Determine the (x, y) coordinate at the center of the cell enclosing the given text.  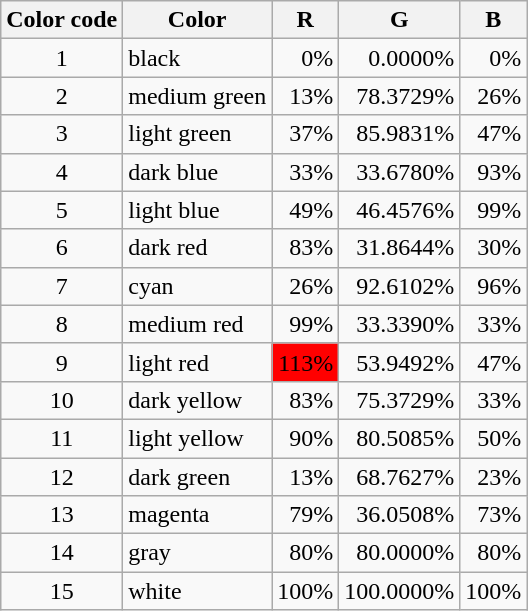
black (198, 58)
85.9831% (400, 134)
Color (198, 20)
100.0000% (400, 591)
15 (62, 591)
7 (62, 286)
46.4576% (400, 210)
2 (62, 96)
53.9492% (400, 362)
37% (306, 134)
9 (62, 362)
14 (62, 553)
10 (62, 400)
73% (494, 515)
92.6102% (400, 286)
3 (62, 134)
dark red (198, 248)
36.0508% (400, 515)
78.3729% (400, 96)
gray (198, 553)
4 (62, 172)
8 (62, 324)
90% (306, 438)
80.5085% (400, 438)
1 (62, 58)
79% (306, 515)
23% (494, 477)
light red (198, 362)
33.6780% (400, 172)
113% (306, 362)
dark green (198, 477)
49% (306, 210)
93% (494, 172)
B (494, 20)
magenta (198, 515)
cyan (198, 286)
50% (494, 438)
5 (62, 210)
white (198, 591)
12 (62, 477)
Color code (62, 20)
31.8644% (400, 248)
96% (494, 286)
light green (198, 134)
medium red (198, 324)
G (400, 20)
dark yellow (198, 400)
30% (494, 248)
13 (62, 515)
33.3390% (400, 324)
6 (62, 248)
light blue (198, 210)
0.0000% (400, 58)
75.3729% (400, 400)
medium green (198, 96)
80.0000% (400, 553)
68.7627% (400, 477)
light yellow (198, 438)
dark blue (198, 172)
R (306, 20)
11 (62, 438)
